Determine the (x, y) coordinate at the center of the cell enclosing the given text.  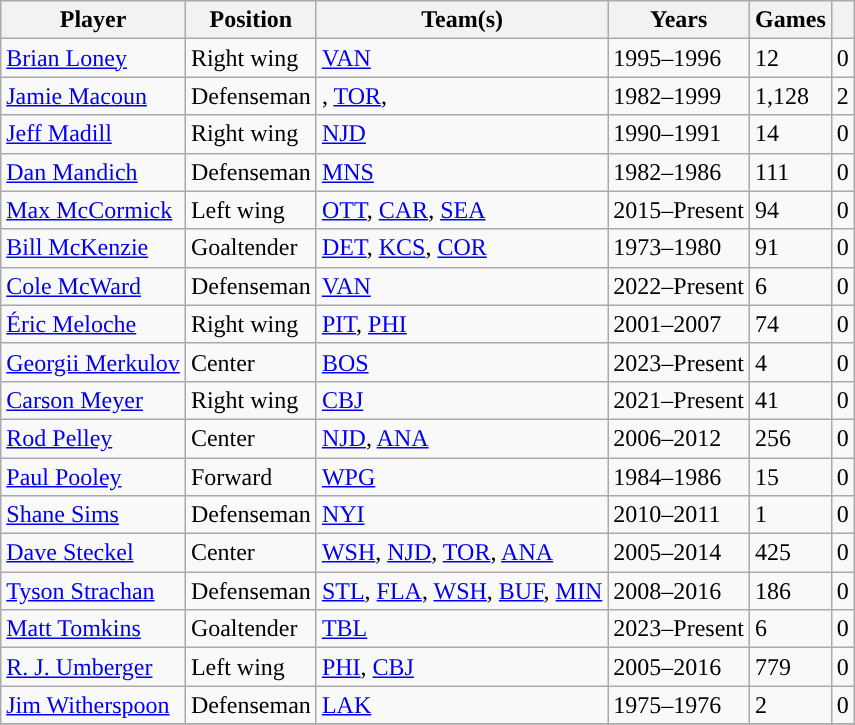
Carson Meyer (94, 400)
1982–1986 (679, 172)
DET, KCS, COR (462, 248)
2021–Present (679, 400)
2001–2007 (679, 324)
Georgii Merkulov (94, 362)
Jeff Madill (94, 134)
R. J. Umberger (94, 667)
Matt Tomkins (94, 629)
41 (791, 400)
LAK (462, 705)
91 (791, 248)
TBL (462, 629)
2005–2014 (679, 553)
2006–2012 (679, 438)
, TOR, (462, 96)
Position (250, 20)
WSH, NJD, TOR, ANA (462, 553)
Tyson Strachan (94, 591)
1990–1991 (679, 134)
111 (791, 172)
STL, FLA, WSH, BUF, MIN (462, 591)
12 (791, 58)
Bill McKenzie (94, 248)
Team(s) (462, 20)
Shane Sims (94, 515)
2015–Present (679, 210)
14 (791, 134)
Dan Mandich (94, 172)
1995–1996 (679, 58)
Dave Steckel (94, 553)
MNS (462, 172)
Player (94, 20)
1975–1976 (679, 705)
Brian Loney (94, 58)
Max McCormick (94, 210)
2022–Present (679, 286)
1 (791, 515)
NJD, ANA (462, 438)
Rod Pelley (94, 438)
1982–1999 (679, 96)
Games (791, 20)
Jim Witherspoon (94, 705)
2005–2016 (679, 667)
2008–2016 (679, 591)
425 (791, 553)
CBJ (462, 400)
Years (679, 20)
4 (791, 362)
NYI (462, 515)
779 (791, 667)
1984–1986 (679, 477)
WPG (462, 477)
74 (791, 324)
1973–1980 (679, 248)
Éric Meloche (94, 324)
NJD (462, 134)
Forward (250, 477)
94 (791, 210)
BOS (462, 362)
Cole McWard (94, 286)
15 (791, 477)
OTT, CAR, SEA (462, 210)
PHI, CBJ (462, 667)
PIT, PHI (462, 324)
1,128 (791, 96)
Paul Pooley (94, 477)
186 (791, 591)
Jamie Macoun (94, 96)
2010–2011 (679, 515)
256 (791, 438)
